Locate the cell with the specified text and output its (X, Y) center coordinate. 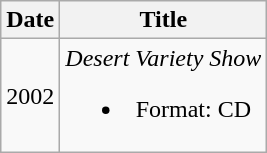
Title (164, 20)
2002 (30, 96)
Desert Variety ShowFormat: CD (164, 96)
Date (30, 20)
